Find where the given text appears and provide that cell's center as (X, Y) coordinate. 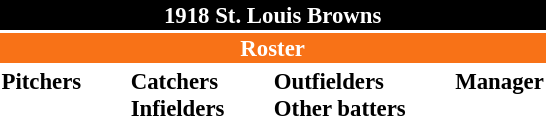
1918 St. Louis Browns (272, 15)
Roster (272, 48)
